Detect which cell encompasses the target text, then output its [x, y] center coordinate. 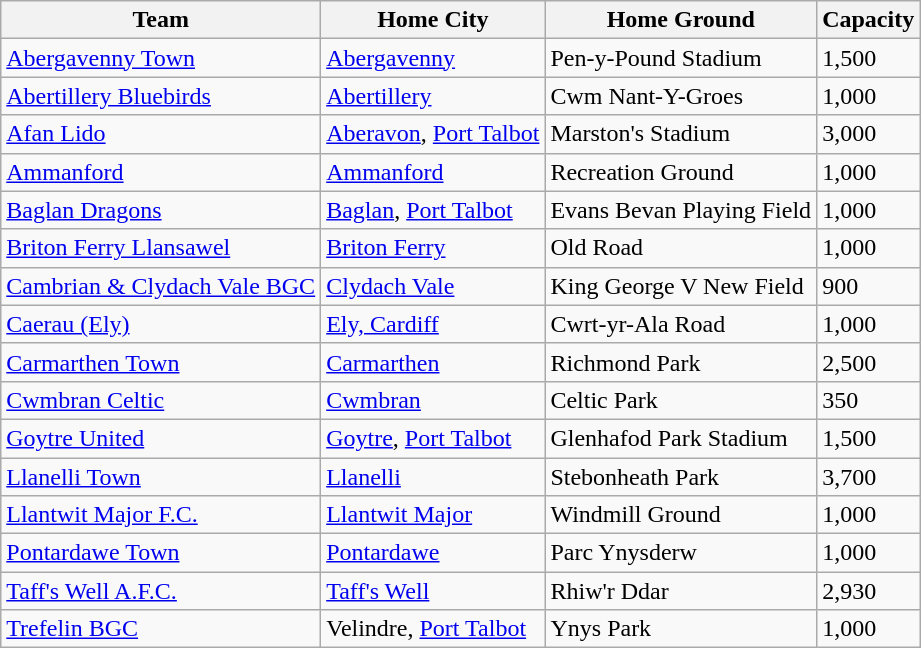
Richmond Park [681, 362]
350 [868, 400]
Home City [433, 20]
Llantwit Major [433, 515]
Team [161, 20]
King George V New Field [681, 286]
Briton Ferry Llansawel [161, 248]
Cwm Nant-Y-Groes [681, 96]
Pontardawe Town [161, 553]
Velindre, Port Talbot [433, 629]
Old Road [681, 248]
Capacity [868, 20]
Pen-y-Pound Stadium [681, 58]
Celtic Park [681, 400]
Carmarthen Town [161, 362]
Carmarthen [433, 362]
Evans Bevan Playing Field [681, 210]
Llanelli [433, 477]
Taff's Well A.F.C. [161, 591]
2,930 [868, 591]
Cwrt-yr-Ala Road [681, 324]
Llantwit Major F.C. [161, 515]
Abertillery Bluebirds [161, 96]
Pontardawe [433, 553]
Stebonheath Park [681, 477]
Goytre, Port Talbot [433, 438]
Clydach Vale [433, 286]
Baglan Dragons [161, 210]
Taff's Well [433, 591]
Abergavenny Town [161, 58]
Caerau (Ely) [161, 324]
Ynys Park [681, 629]
Home Ground [681, 20]
Goytre United [161, 438]
Afan Lido [161, 134]
Baglan, Port Talbot [433, 210]
3,000 [868, 134]
Briton Ferry [433, 248]
Trefelin BGC [161, 629]
Windmill Ground [681, 515]
Rhiw'r Ddar [681, 591]
Ely, Cardiff [433, 324]
Cwmbran Celtic [161, 400]
Aberavon, Port Talbot [433, 134]
900 [868, 286]
Abertillery [433, 96]
Glenhafod Park Stadium [681, 438]
2,500 [868, 362]
Cwmbran [433, 400]
Llanelli Town [161, 477]
3,700 [868, 477]
Marston's Stadium [681, 134]
Parc Ynysderw [681, 553]
Abergavenny [433, 58]
Recreation Ground [681, 172]
Cambrian & Clydach Vale BGC [161, 286]
